Pinpoint the cell where the given text exists, returning its (x, y) midpoint coordinate. 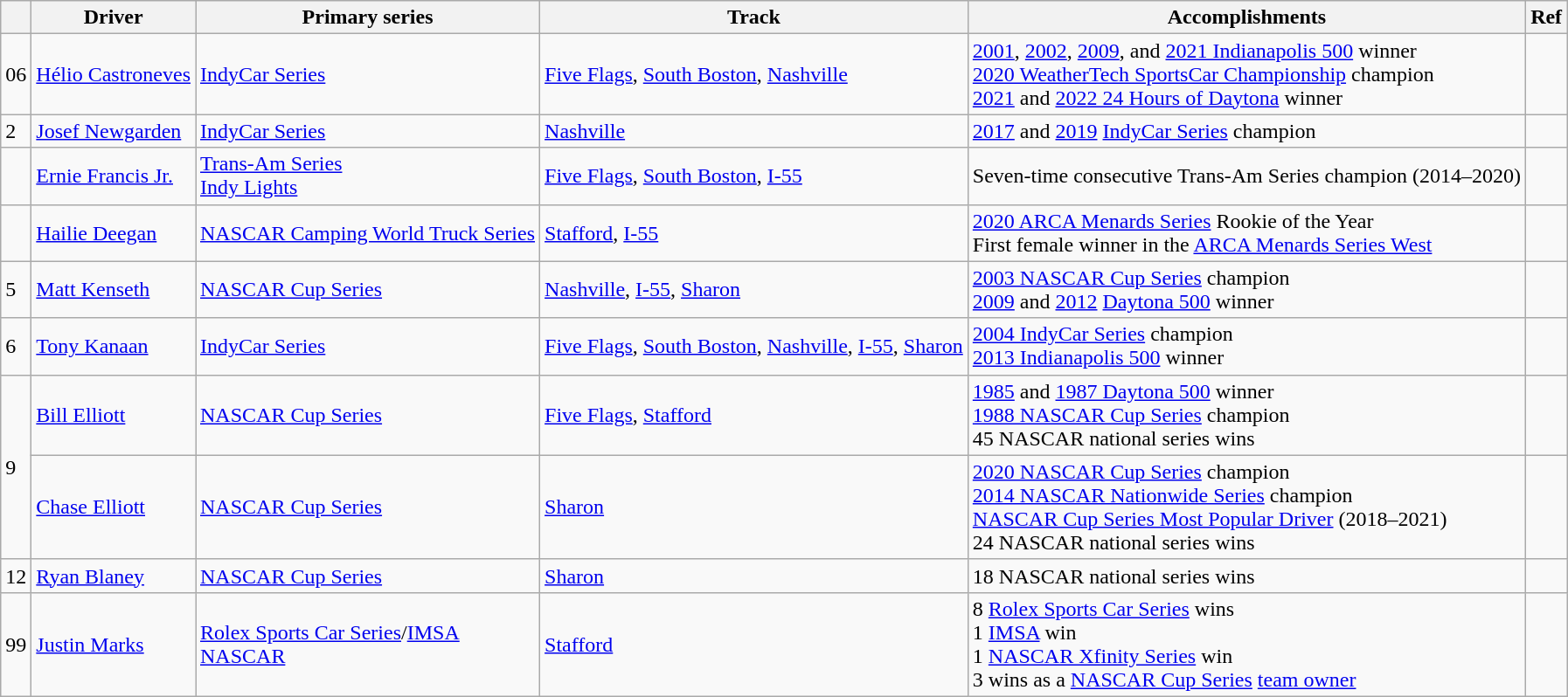
Hélio Castroneves (114, 74)
1985 and 1987 Daytona 500 winner 1988 NASCAR Cup Series champion 45 NASCAR national series wins (1246, 415)
NASCAR Camping World Truck Series (368, 232)
Track (754, 17)
Nashville (754, 131)
06 (16, 74)
2003 NASCAR Cup Series champion2009 and 2012 Daytona 500 winner (1246, 290)
Ref (1547, 17)
2004 IndyCar Series champion 2013 Indianapolis 500 winner (1246, 346)
Justin Marks (114, 645)
Tony Kanaan (114, 346)
Primary series (368, 17)
Seven-time consecutive Trans-Am Series champion (2014–2020) (1246, 176)
18 NASCAR national series wins (1246, 576)
Matt Kenseth (114, 290)
2017 and 2019 IndyCar Series champion (1246, 131)
Chase Elliott (114, 507)
2001, 2002, 2009, and 2021 Indianapolis 500 winner2020 WeatherTech SportsCar Championship champion2021 and 2022 24 Hours of Daytona winner (1246, 74)
2020 ARCA Menards Series Rookie of the Year First female winner in the ARCA Menards Series West (1246, 232)
9 (16, 466)
Accomplishments (1246, 17)
Nashville, I-55, Sharon (754, 290)
Stafford (754, 645)
Josef Newgarden (114, 131)
8 Rolex Sports Car Series wins 1 IMSA win 1 NASCAR Xfinity Series win 3 wins as a NASCAR Cup Series team owner (1246, 645)
Trans-Am Series Indy Lights (368, 176)
Five Flags, South Boston, Nashville, I-55, Sharon (754, 346)
Driver (114, 17)
Ernie Francis Jr. (114, 176)
2 (16, 131)
Ryan Blaney (114, 576)
12 (16, 576)
Hailie Deegan (114, 232)
Stafford, I-55 (754, 232)
Rolex Sports Car Series/IMSA NASCAR (368, 645)
Five Flags, Stafford (754, 415)
Five Flags, South Boston, I-55 (754, 176)
Bill Elliott (114, 415)
5 (16, 290)
99 (16, 645)
6 (16, 346)
Five Flags, South Boston, Nashville (754, 74)
